Scan for the cell matching the given text and deliver its [X, Y] coordinate at center. 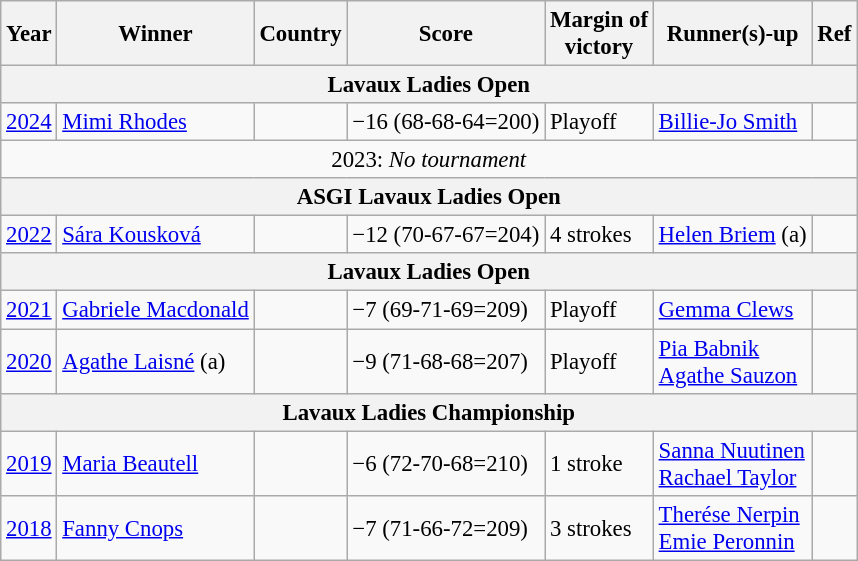
−6 (72-70-68=210) [446, 464]
Winner [156, 34]
−7 (71-66-72=209) [446, 528]
Helen Briem (a) [732, 235]
−9 (71-68-68=207) [446, 362]
2021 [29, 310]
2024 [29, 122]
2022 [29, 235]
−7 (69-71-69=209) [446, 310]
Margin ofvictory [600, 34]
Ref [834, 34]
−12 (70-67-67=204) [446, 235]
−16 (68-68-64=200) [446, 122]
2019 [29, 464]
Sanna Nuutinen Rachael Taylor [732, 464]
1 stroke [600, 464]
Agathe Laisné (a) [156, 362]
2018 [29, 528]
Billie-Jo Smith [732, 122]
2023: No tournament [429, 160]
ASGI Lavaux Ladies Open [429, 197]
Gemma Clews [732, 310]
Sára Kousková [156, 235]
4 strokes [600, 235]
Mimi Rhodes [156, 122]
Runner(s)-up [732, 34]
Pia Babnik Agathe Sauzon [732, 362]
Gabriele Macdonald [156, 310]
Year [29, 34]
2020 [29, 362]
Fanny Cnops [156, 528]
3 strokes [600, 528]
Score [446, 34]
Maria Beautell [156, 464]
Country [300, 34]
Lavaux Ladies Championship [429, 412]
Therése Nerpin Emie Peronnin [732, 528]
